Scan for the cell matching the given text and deliver its [X, Y] coordinate at center. 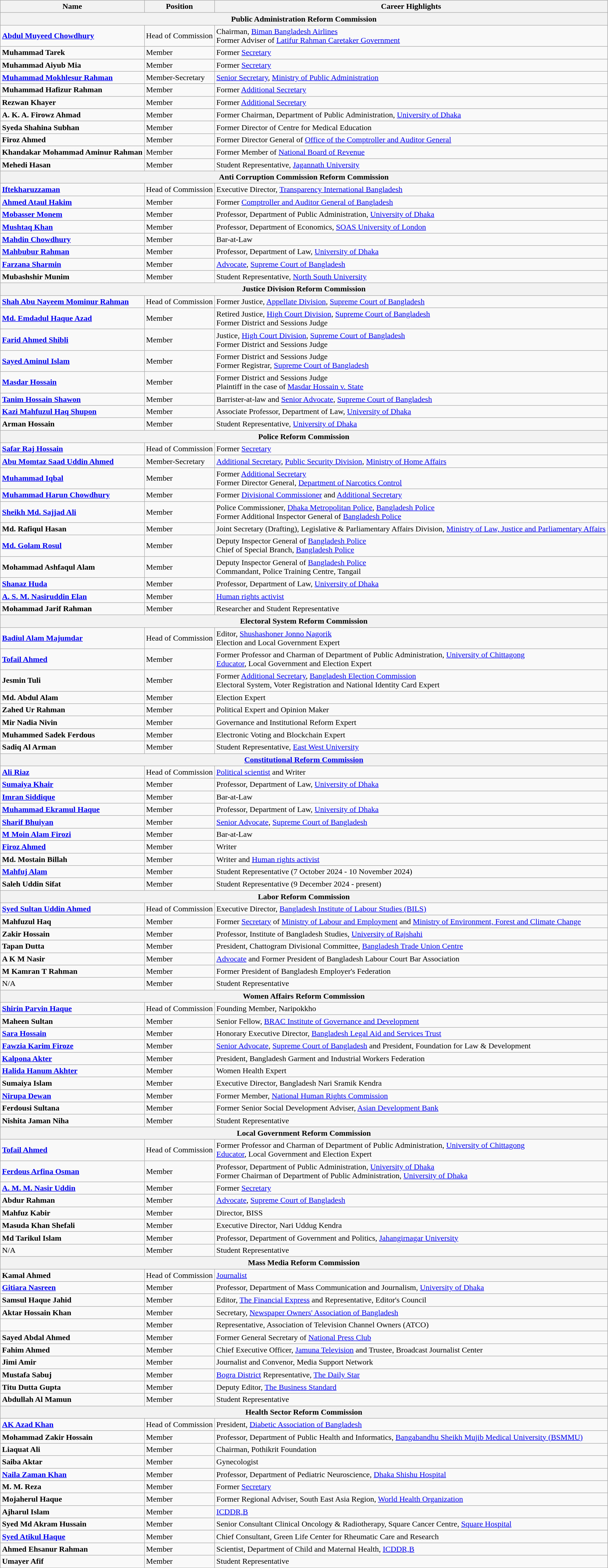
A. S. M. Nasiruddin Elan [72, 596]
Md. Rafiqul Hasan [72, 529]
Ajharul Islam [72, 1512]
Umayer Afif [72, 1561]
Former District and Sessions JudgeFormer Registrar, Supreme Court of Bangladesh [411, 361]
Former Director of Centre for Medical Education [411, 127]
Syed Sultan Uddin Ahmed [72, 909]
Local Government Reform Commission [304, 1133]
Mojaherul Haque [72, 1499]
Chief Consultant, Green Life Center for Rheumatic Care and Research [411, 1537]
M Kamran T Rahman [72, 971]
Anti Corruption Commission Reform Commission [304, 177]
Ali Riaz [72, 772]
Sumaiya Islam [72, 1083]
Student Representative, Jagannath University [411, 164]
Student Representative, University of Dhaka [411, 424]
Mushtaq Khan [72, 227]
Zakir Hossain [72, 934]
Editor, Shushashoner Jonno NagorikElection and Local Government Expert [411, 638]
Senior Fellow, BRAC Institute of Governance and Development [411, 1021]
Mohammad Zakir Hossain [72, 1437]
Executive Director, Nari Uddug Kendra [411, 1225]
Ferdousi Sultana [72, 1108]
Shanaz Huda [72, 584]
Rezwan Khayer [72, 102]
Abdur Rahman [72, 1200]
Barrister-at-law and Senior Advocate, Supreme Court of Bangladesh [411, 399]
Deputy Inspector General of Bangladesh PoliceCommandant, Police Training Centre, Tangail [411, 567]
Former President of Bangladesh Employer's Federation [411, 971]
Journalist [411, 1275]
Deputy Editor, The Business Standard [411, 1387]
Abdullah Al Mamun [72, 1400]
Women Affairs Reform Commission [304, 996]
Sadiq Al Arman [72, 747]
Muhammad Ekramul Haque [72, 809]
Mass Media Reform Commission [304, 1263]
Fahim Ahmed [72, 1350]
Former Secretary of Ministry of Labour and Employment and Ministry of Environment, Forest and Climate Change [411, 922]
Jimi Amir [72, 1362]
Iftekharuzzaman [72, 190]
Professor, Department of Public Health and Informatics, Bangabandhu Sheikh Mujib Medical University (BSMMU) [411, 1437]
Professor, Institute of Bangladesh Studies, University of Rajshahi [411, 934]
Secretary, Newspaper Owners' Association of Bangladesh [411, 1313]
Mahfuzul Haq [72, 922]
Director, BISS [411, 1213]
Scientist, Department of Child and Maternal Health, ICDDR,B [411, 1549]
Professor, Department of Economics, SOAS University of London [411, 227]
Mobasser Monem [72, 215]
Mohammad Ashfaqul Alam [72, 567]
Farzana Sharmin [72, 264]
A. K. A. Firowz Ahmad [72, 115]
Political scientist and Writer [411, 772]
Badiul Alam Majumdar [72, 638]
Jesmin Tuli [72, 681]
Shirin Parvin Haque [72, 1008]
Former Director General of Office of the Comptroller and Auditor General [411, 140]
Muhammad Hafizur Rahman [72, 90]
Sayed Aminul Islam [72, 361]
Additional Secretary, Public Security Division, Ministry of Home Affairs [411, 461]
Bogra District Representative, The Daily Star [411, 1375]
Muhammad Harun Chowdhury [72, 495]
A K M Nasir [72, 959]
Muhammed Sadek Ferdous [72, 735]
Syeda Shahina Subhan [72, 127]
Kamal Ahmed [72, 1275]
Ahmed Ehsanur Rahman [72, 1549]
A. M. M. Nasir Uddin [72, 1188]
Student Representative (7 October 2024 - 10 November 2024) [411, 872]
Retired Justice, High Court Division, Supreme Court of BangladeshFormer District and Sessions Judge [411, 319]
Abu Momtaz Saad Uddin Ahmed [72, 461]
Professor, Department of Public Administration, University of DhakaFormer Chairman of Department of Public Administration, University of Dhaka [411, 1171]
Maheen Sultan [72, 1021]
Honorary Executive Director, Bangladesh Legal Aid and Services Trust [411, 1033]
Samsul Haque Jahid [72, 1300]
Student Representative, North South University [411, 277]
Muhammad Aiyub Mia [72, 65]
Md. Golam Rosul [72, 545]
Mahfuz Kabir [72, 1213]
Name [72, 7]
Md. Mostain Billah [72, 859]
Constitutional Reform Commission [304, 760]
Gitiara Nasreen [72, 1288]
Farid Ahmed Shibli [72, 339]
Professor, Department of Government and Politics, Jahangirnagar University [411, 1238]
Halida Hanum Akhter [72, 1071]
Kalpona Akter [72, 1059]
Ferdous Arfina Osman [72, 1171]
Tanim Hossain Shawon [72, 399]
Md. Abdul Alam [72, 698]
Women Health Expert [411, 1071]
Sara Hossain [72, 1033]
Naila Zaman Khan [72, 1474]
Governance and Institutional Reform Expert [411, 722]
Titu Dutta Gupta [72, 1387]
Imran Siddique [72, 797]
Executive Director, Transparency International Bangladesh [411, 190]
Writer [411, 847]
Career Highlights [411, 7]
Professor, Department of Public Administration, University of Dhaka [411, 215]
Senior Advocate, Supreme Court of Bangladesh [411, 822]
Fawzia Karim Firoze [72, 1046]
Liaquat Ali [72, 1449]
Electoral System Reform Commission [304, 621]
Muhammad Mokhlesur Rahman [72, 78]
Executive Director, Bangladesh Nari Sramik Kendra [411, 1083]
Former District and Sessions JudgePlaintiff in the case of Masdar Hossain v. State [411, 382]
Masuda Khan Shefali [72, 1225]
Mubashshir Munim [72, 277]
Aktar Hossain Khan [72, 1313]
Shah Abu Nayeem Mominur Rahman [72, 302]
Arman Hossain [72, 424]
Joint Secretary (Drafting), Legislative & Parliamentary Affairs Division, Ministry of Law, Justice and Parliamentary Affairs [411, 529]
Editor, The Financial Express and Representative, Editor's Council [411, 1300]
Human rights activist [411, 596]
M Moin Alam Firozi [72, 834]
Saleh Uddin Sifat [72, 884]
Writer and Human rights activist [411, 859]
President, Diabetic Association of Bangladesh [411, 1424]
Professor, Department of Pediatric Neuroscience, Dhaka Shishu Hospital [411, 1474]
AK Azad Khan [72, 1424]
Chairman, Pothikrit Foundation [411, 1449]
Masdar Hossain [72, 382]
Journalist and Convenor, Media Support Network [411, 1362]
Professor, Department of Mass Communication and Journalism, University of Dhaka [411, 1288]
Sheikh Md. Sajjad Ali [72, 512]
Sumaiya Khair [72, 784]
Mohammad Jarif Rahman [72, 609]
Sharif Bhuiyan [72, 822]
Md. Emdadul Haque Azad [72, 319]
Mahfuj Alam [72, 872]
Deputy Inspector General of Bangladesh PoliceChief of Special Branch, Bangladesh Police [411, 545]
Tapan Dutta [72, 946]
Kazi Mahfuzul Haq Shupon [72, 412]
Muhammad Iqbal [72, 478]
Former Additional Secretary, Bangladesh Election CommissionElectoral System, Voter Registration and National Identity Card Expert [411, 681]
Position [179, 7]
Mustafa Sabuj [72, 1375]
President, Bangladesh Garment and Industrial Workers Federation [411, 1059]
Police Reform Commission [304, 437]
Senior Secretary, Ministry of Public Administration [411, 78]
Former Justice, Appellate Division, Supreme Court of Bangladesh [411, 302]
Mahdin Chowdhury [72, 239]
Former Chairman, Department of Public Administration, University of Dhaka [411, 115]
Former Senior Social Development Adviser, Asian Development Bank [411, 1108]
Safar Raj Hossain [72, 449]
Abdul Muyeed Chowdhury [72, 36]
Former Member, National Human Rights Commission [411, 1096]
Electronic Voting and Blockchain Expert [411, 735]
Health Sector Reform Commission [304, 1412]
Ahmed Ataul Hakim [72, 202]
Former Regional Adviser, South East Asia Region, World Health Organization [411, 1499]
Public Administration Reform Commission [304, 19]
Chairman, Biman Bangladesh AirlinesFormer Adviser of Latifur Rahman Caretaker Government [411, 36]
Representative, Association of Television Channel Owners (ATCO) [411, 1325]
President, Chattogram Divisional Committee, Bangladesh Trade Union Centre [411, 946]
Former General Secretary of National Press Club [411, 1337]
Labor Reform Commission [304, 897]
Advocate and Former President of Bangladesh Labour Court Bar Association [411, 959]
Election Expert [411, 698]
Former Additional SecretaryFormer Director General, Department of Narcotics Control [411, 478]
Justice, High Court Division, Supreme Court of BangladeshFormer District and Sessions Judge [411, 339]
Student Representative, East West University [411, 747]
Mir Nadia Nivin [72, 722]
Sayed Abdal Ahmed [72, 1337]
Senior Advocate, Supreme Court of Bangladesh and President, Foundation for Law & Development [411, 1046]
Police Commissioner, Dhaka Metropolitan Police, Bangladesh PoliceFormer Additional Inspector General of Bangladesh Police [411, 512]
Syed Md Akram Hussain [72, 1524]
Senior Consultant Clinical Oncology & Radiotherapy, Square Cancer Centre, Square Hospital [411, 1524]
Nirupa Dewan [72, 1096]
Gynecologist [411, 1462]
Chief Executive Officer, Jamuna Television and Trustee, Broadcast Journalist Center [411, 1350]
Student Representative (9 December 2024 - present) [411, 884]
Md Tarikul Islam [72, 1238]
Political Expert and Opinion Maker [411, 710]
Former Member of National Board of Revenue [411, 152]
Founding Member, Naripokkho [411, 1008]
Former Comptroller and Auditor General of Bangladesh [411, 202]
Mehedi Hasan [72, 164]
Khandakar Mohammad Aminur Rahman [72, 152]
Syed Atikul Haque [72, 1537]
Saiba Aktar [72, 1462]
Researcher and Student Representative [411, 609]
Nishita Jaman Niha [72, 1121]
Executive Director, Bangladesh Institute of Labour Studies (BILS) [411, 909]
Associate Professor, Department of Law, University of Dhaka [411, 412]
ICDDR,B [411, 1512]
M. M. Reza [72, 1487]
Mahbubur Rahman [72, 252]
Former Divisional Commissioner and Additional Secretary [411, 495]
Muhammad Tarek [72, 53]
Justice Division Reform Commission [304, 289]
Zahed Ur Rahman [72, 710]
